Locate the cell with the specified text and output its [X, Y] center coordinate. 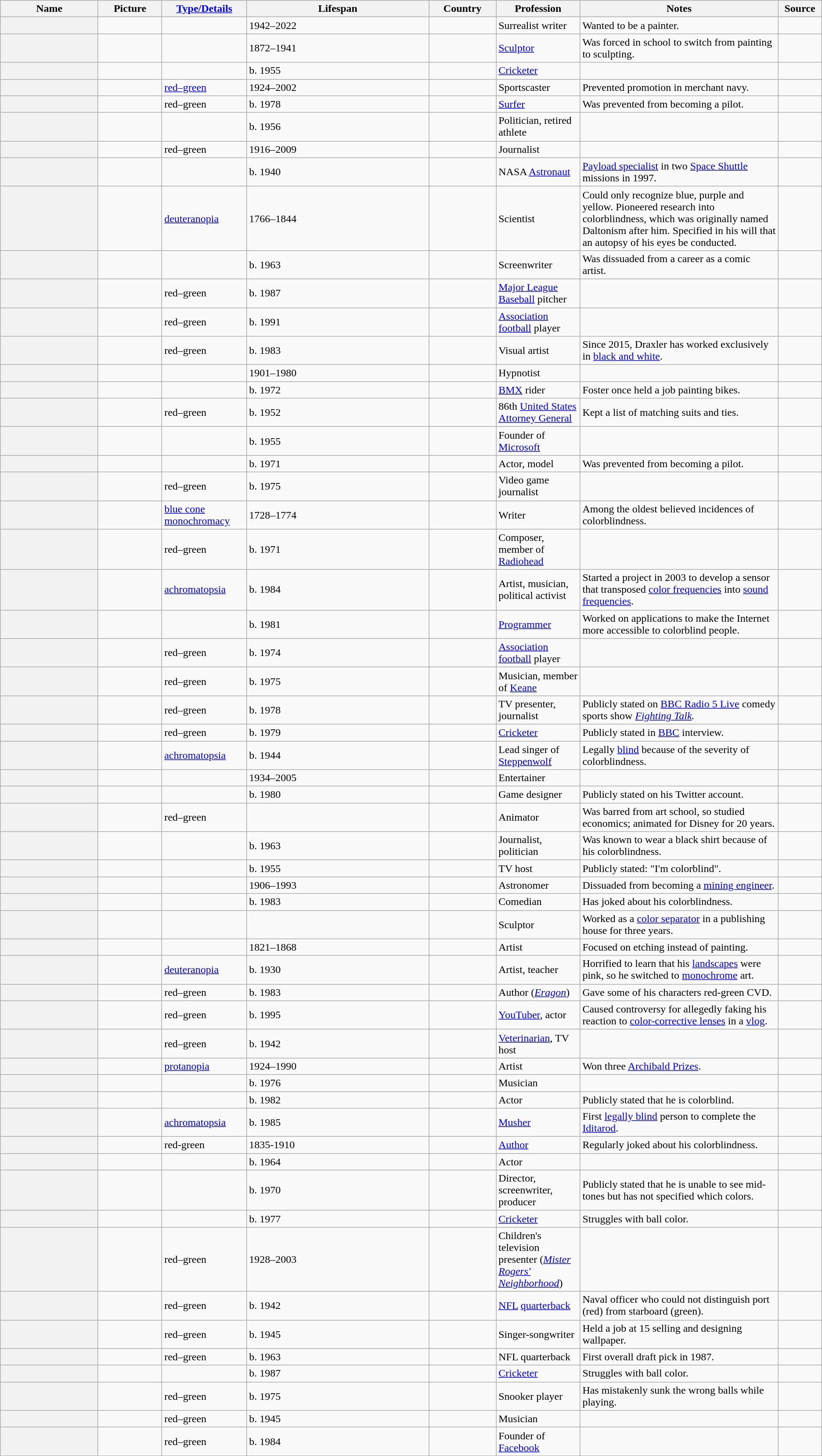
Author (Eragon) [538, 992]
Lifespan [338, 9]
Politician, retired athlete [538, 126]
1835-1910 [338, 1145]
Sportscaster [538, 87]
Legally blind because of the severity of colorblindness. [679, 755]
Has joked about his colorblindness. [679, 902]
Since 2015, Draxler has worked exclusively in black and white. [679, 350]
Children's television presenter (Mister Rogers' Neighborhood) [538, 1259]
Prevented promotion in merchant navy. [679, 87]
1916–2009 [338, 149]
1906–1993 [338, 885]
Source [800, 9]
NASA Astronaut [538, 172]
Musician, member of Keane [538, 681]
Animator [538, 818]
Surrealist writer [538, 25]
b. 1940 [338, 172]
Journalist, politician [538, 846]
Publicly stated in BBC interview. [679, 732]
Publicly stated on BBC Radio 5 Live comedy sports show Fighting Talk. [679, 710]
protanopia [205, 1066]
BMX rider [538, 390]
Publicly stated that he is unable to see mid-tones but has not specified which colors. [679, 1190]
Held a job at 15 selling and designing wallpaper. [679, 1334]
b. 1944 [338, 755]
Dissuaded from becoming a mining engineer. [679, 885]
Founder of Microsoft [538, 441]
Was dissuaded from a career as a comic artist. [679, 264]
Was barred from art school, so studied economics; animated for Disney for 20 years. [679, 818]
b. 1972 [338, 390]
1942–2022 [338, 25]
Veterinarian, TV host [538, 1043]
Founder of Facebook [538, 1441]
Major League Baseball pitcher [538, 293]
b. 1964 [338, 1162]
b. 1981 [338, 624]
Lead singer of Steppenwolf [538, 755]
Game designer [538, 795]
b. 1930 [338, 969]
b. 1952 [338, 413]
1924–2002 [338, 87]
Notes [679, 9]
b. 1985 [338, 1122]
First legally blind person to complete the Iditarod. [679, 1122]
Focused on etching instead of painting. [679, 947]
Started a project in 2003 to develop a sensor that transposed color frequencies into sound frequencies. [679, 590]
First overall draft pick in 1987. [679, 1357]
Scientist [538, 218]
Artist, teacher [538, 969]
b. 1977 [338, 1219]
Wanted to be a painter. [679, 25]
Won three Archibald Prizes. [679, 1066]
Publicly stated on his Twitter account. [679, 795]
b. 1991 [338, 321]
Hypnotist [538, 373]
1728–1774 [338, 515]
Astronomer [538, 885]
Foster once held a job painting bikes. [679, 390]
Was known to wear a black shirt because of his colorblindness. [679, 846]
Video game journalist [538, 487]
red-green [205, 1145]
b. 1995 [338, 1015]
b. 1974 [338, 652]
Country [463, 9]
1928–2003 [338, 1259]
blue cone monochromacy [205, 515]
TV presenter, journalist [538, 710]
YouTuber, actor [538, 1015]
Publicly stated: "I'm colorblind". [679, 869]
Journalist [538, 149]
Comedian [538, 902]
b. 1982 [338, 1100]
Screenwriter [538, 264]
1934–2005 [338, 778]
Actor, model [538, 464]
Naval officer who could not distinguish port (red) from starboard (green). [679, 1306]
1821–1868 [338, 947]
Entertainer [538, 778]
b. 1979 [338, 732]
Gave some of his characters red-green CVD. [679, 992]
Name [49, 9]
Payload specialist in two Space Shuttle missions in 1997. [679, 172]
Profession [538, 9]
b. 1970 [338, 1190]
Singer-songwriter [538, 1334]
Visual artist [538, 350]
Publicly stated that he is colorblind. [679, 1100]
Was forced in school to switch from painting to sculpting. [679, 48]
b. 1956 [338, 126]
Has mistakenly sunk the wrong balls while playing. [679, 1396]
Caused controversy for allegedly faking his reaction to color-corrective lenses in a vlog. [679, 1015]
1924–1990 [338, 1066]
Surfer [538, 104]
Worked as a color separator in a publishing house for three years. [679, 925]
Writer [538, 515]
b. 1976 [338, 1083]
86th United States Attorney General [538, 413]
Worked on applications to make the Internet more accessible to colorblind people. [679, 624]
Programmer [538, 624]
Author [538, 1145]
Artist, musician, political activist [538, 590]
Regularly joked about his colorblindness. [679, 1145]
Kept a list of matching suits and ties. [679, 413]
Snooker player [538, 1396]
Picture [130, 9]
Composer, member of Radiohead [538, 549]
Horrified to learn that his landscapes were pink, so he switched to monochrome art. [679, 969]
Type/Details [205, 9]
b. 1980 [338, 795]
1766–1844 [338, 218]
TV host [538, 869]
Among the oldest believed incidences of colorblindness. [679, 515]
1872–1941 [338, 48]
1901–1980 [338, 373]
Director, screenwriter, producer [538, 1190]
Musher [538, 1122]
